Return the (x, y) coordinate for the center point of the cell that contains the specified text.  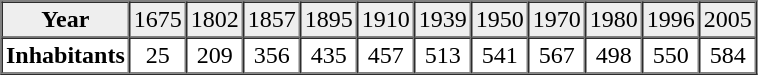
498 (614, 56)
2005 (728, 20)
513 (442, 56)
457 (386, 56)
1970 (556, 20)
25 (158, 56)
1675 (158, 20)
1857 (272, 20)
Inhabitants (66, 56)
1939 (442, 20)
584 (728, 56)
1910 (386, 20)
Year (66, 20)
1996 (670, 20)
1980 (614, 20)
550 (670, 56)
356 (272, 56)
1802 (214, 20)
435 (328, 56)
209 (214, 56)
1950 (500, 20)
541 (500, 56)
1895 (328, 20)
567 (556, 56)
